Return the [X, Y] coordinate for the center point of the cell that contains the specified text.  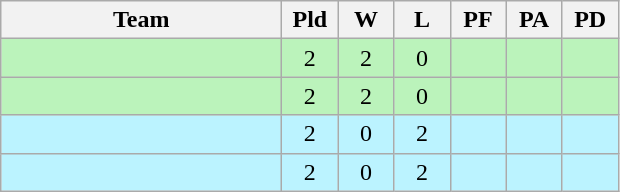
Team [142, 20]
L [422, 20]
PA [534, 20]
W [366, 20]
PF [478, 20]
PD [590, 20]
Pld [310, 20]
